Detect which cell encompasses the target text, then output its (X, Y) center coordinate. 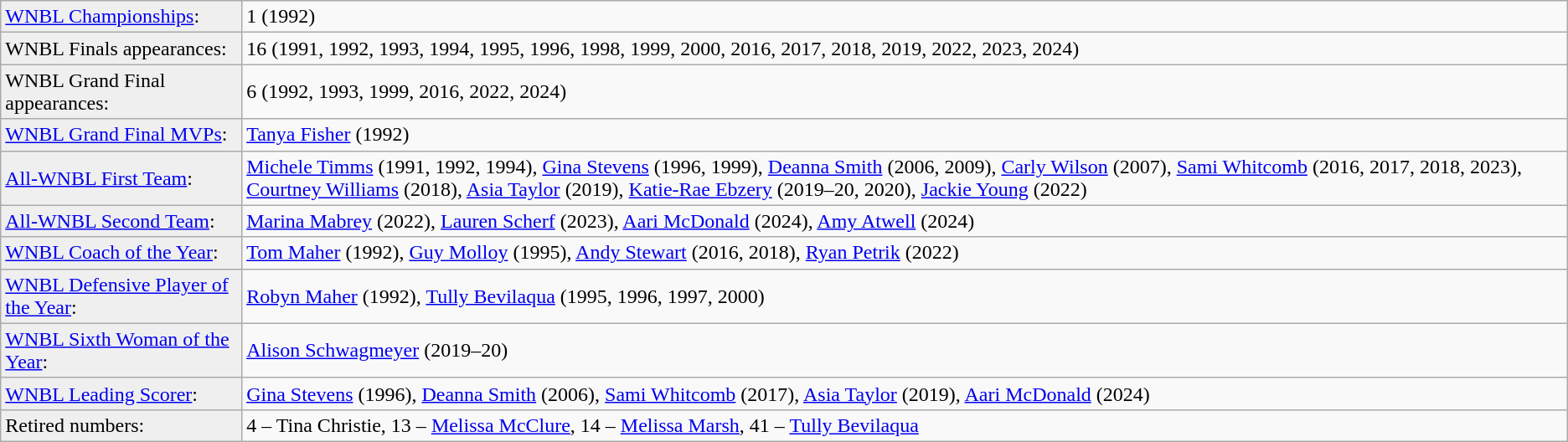
16 (1991, 1992, 1993, 1994, 1995, 1996, 1998, 1999, 2000, 2016, 2017, 2018, 2019, 2022, 2023, 2024) (905, 49)
1 (1992) (905, 17)
6 (1992, 1993, 1999, 2016, 2022, 2024) (905, 92)
Robyn Maher (1992), Tully Bevilaqua (1995, 1996, 1997, 2000) (905, 296)
All-WNBL First Team: (121, 177)
Tom Maher (1992), Guy Molloy (1995), Andy Stewart (2016, 2018), Ryan Petrik (2022) (905, 253)
4 – Tina Christie, 13 – Melissa McClure, 14 – Melissa Marsh, 41 – Tully Bevilaqua (905, 425)
WNBL Coach of the Year: (121, 253)
Retired numbers: (121, 425)
All-WNBL Second Team: (121, 221)
WNBL Grand Final appearances: (121, 92)
Tanya Fisher (1992) (905, 135)
Marina Mabrey (2022), Lauren Scherf (2023), Aari McDonald (2024), Amy Atwell (2024) (905, 221)
WNBL Defensive Player of the Year: (121, 296)
Gina Stevens (1996), Deanna Smith (2006), Sami Whitcomb (2017), Asia Taylor (2019), Aari McDonald (2024) (905, 393)
WNBL Sixth Woman of the Year: (121, 350)
WNBL Leading Scorer: (121, 393)
WNBL Championships: (121, 17)
WNBL Finals appearances: (121, 49)
WNBL Grand Final MVPs: (121, 135)
Alison Schwagmeyer (2019–20) (905, 350)
